Capture the cell that displays the provided text and extract its [x, y] central coordinate. 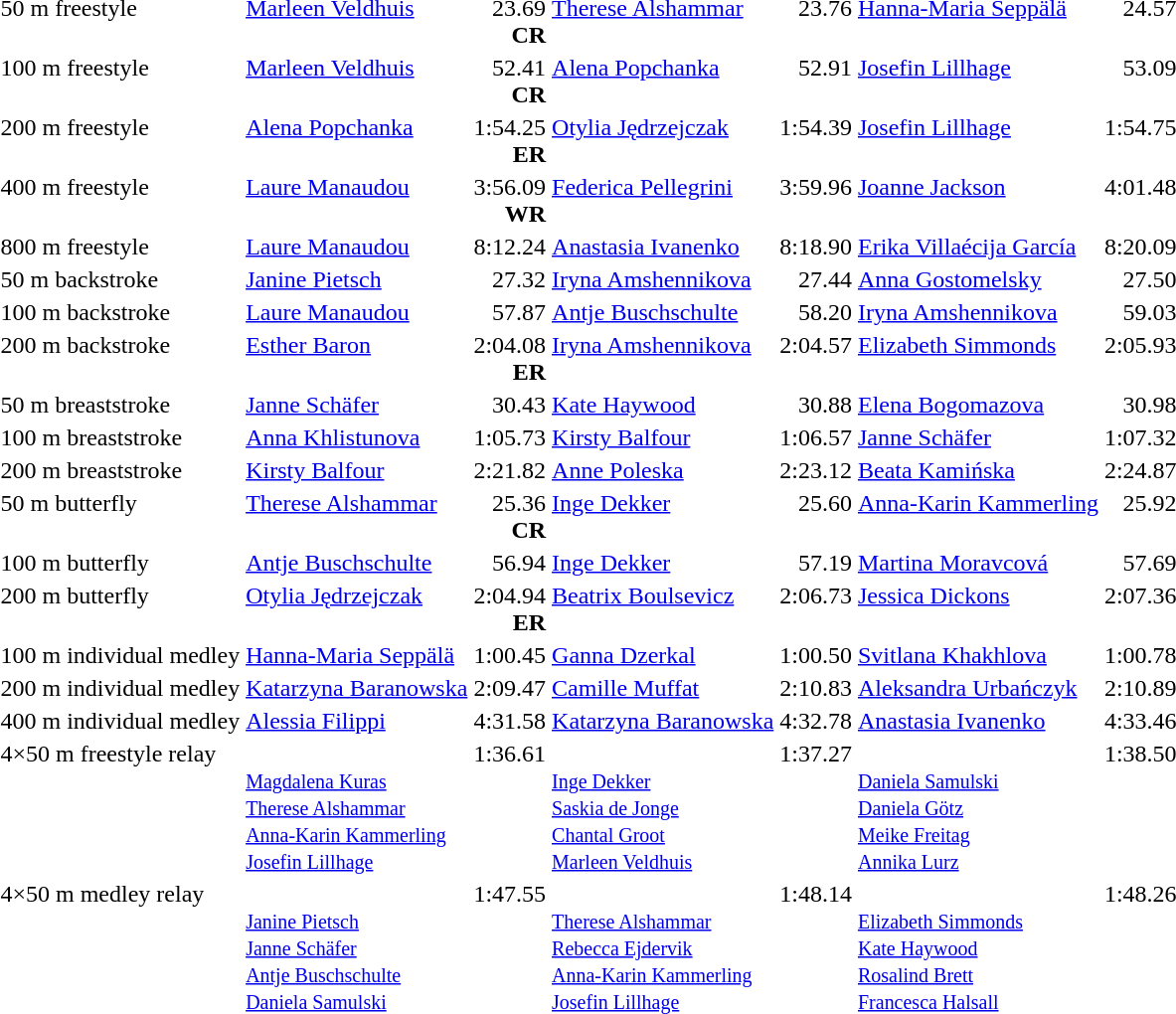
Svitlana Khakhlova [978, 655]
30.43 [510, 405]
2:04.08ER [510, 358]
Esther Baron [357, 358]
52.91 [816, 82]
1:05.73 [510, 437]
27.32 [510, 279]
Alessia Filippi [357, 721]
52.41 CR [510, 82]
27.44 [816, 279]
Anne Poleska [663, 470]
Marleen Veldhuis [357, 82]
2:23.12 [816, 470]
1:54.25ER [510, 141]
56.94 [510, 563]
8:12.24 [510, 247]
3:56.09WR [510, 201]
Anna Gostomelsky [978, 279]
3:59.96 [816, 201]
Kate Haywood [663, 405]
Jessica Dickons [978, 608]
Hanna-Maria Seppälä [357, 655]
1:06.57 [816, 437]
2:04.57 [816, 358]
Anna Khlistunova [357, 437]
30.88 [816, 405]
Martina Moravcová [978, 563]
Janine Pietsch [357, 279]
Ganna Dzerkal [663, 655]
Elena Bogomazova [978, 405]
25.60 [816, 517]
58.20 [816, 312]
Therese Alshammar [357, 517]
Daniela SamulskiDaniela GötzMeike FreitagAnnika Lurz [978, 807]
Elizabeth Simmonds [978, 358]
Beata Kamińska [978, 470]
2:09.47 [510, 688]
1:37.27 [816, 807]
1:00.45 [510, 655]
25.36CR [510, 517]
Inge DekkerSaskia de JongeChantal GrootMarleen Veldhuis [663, 807]
57.87 [510, 312]
1:36.61 [510, 807]
2:21.82 [510, 470]
Magdalena KurasTherese AlshammarAnna-Karin KammerlingJosefin Lillhage [357, 807]
Joanne Jackson [978, 201]
4:31.58 [510, 721]
4:32.78 [816, 721]
Camille Muffat [663, 688]
Beatrix Boulsevicz [663, 608]
8:18.90 [816, 247]
2:04.94 ER [510, 608]
Anna-Karin Kammerling [978, 517]
57.19 [816, 563]
2:10.83 [816, 688]
2:06.73 [816, 608]
1:54.39 [816, 141]
Erika Villaécija García [978, 247]
Aleksandra Urbańczyk [978, 688]
1:00.50 [816, 655]
Federica Pellegrini [663, 201]
